For the text-containing cell, return its midpoint in (X, Y) coordinate format. 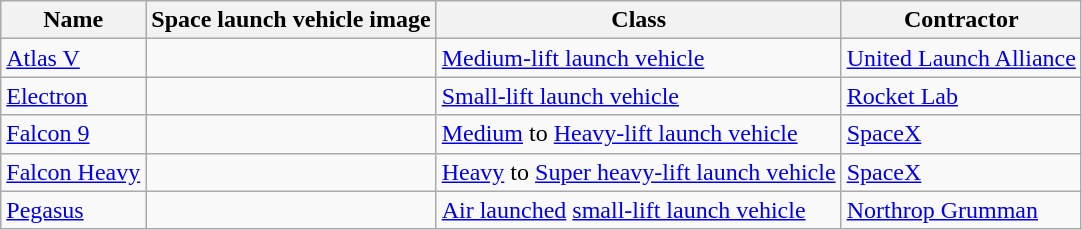
Small-lift launch vehicle (638, 96)
Air launched small-lift launch vehicle (638, 210)
Rocket Lab (961, 96)
Contractor (961, 20)
Medium to Heavy-lift launch vehicle (638, 134)
Atlas V (74, 58)
Class (638, 20)
Space launch vehicle image (291, 20)
Electron (74, 96)
Pegasus (74, 210)
Name (74, 20)
Heavy to Super heavy-lift launch vehicle (638, 172)
Medium-lift launch vehicle (638, 58)
Falcon Heavy (74, 172)
United Launch Alliance (961, 58)
Northrop Grumman (961, 210)
Falcon 9 (74, 134)
